Locate the cell with the specified text and output its (x, y) center coordinate. 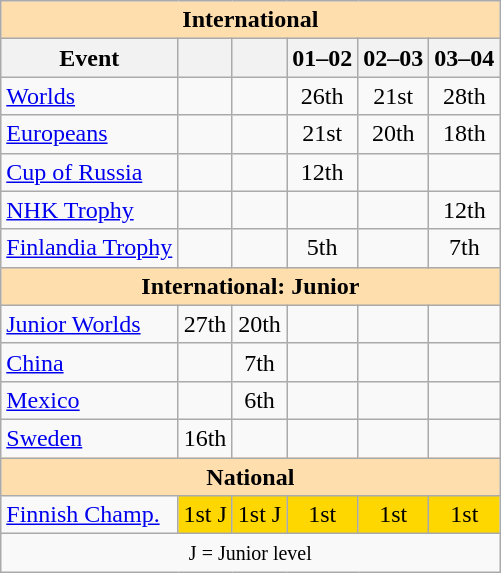
26th (322, 96)
18th (464, 134)
Finlandia Trophy (90, 248)
Mexico (90, 400)
J = Junior level (250, 553)
National (250, 477)
16th (205, 438)
Event (90, 58)
China (90, 362)
01–02 (322, 58)
5th (322, 248)
Cup of Russia (90, 172)
Finnish Champ. (90, 515)
03–04 (464, 58)
6th (259, 400)
International: Junior (250, 286)
02–03 (394, 58)
27th (205, 324)
Worlds (90, 96)
28th (464, 96)
Sweden (90, 438)
International (250, 20)
Junior Worlds (90, 324)
NHK Trophy (90, 210)
Europeans (90, 134)
